Provide the [X, Y] coordinate of the cell's center where the given text is located.  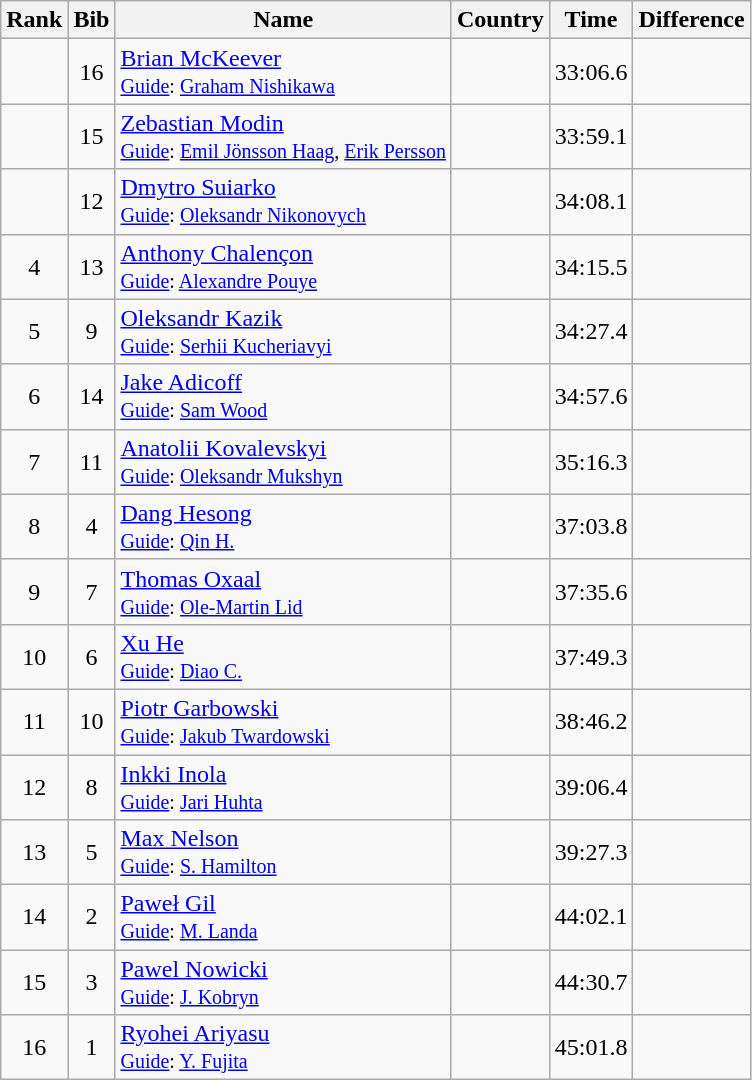
39:06.4 [591, 786]
Jake AdicoffGuide: Sam Wood [284, 396]
1 [92, 1048]
Bib [92, 20]
Xu HeGuide: Diao C. [284, 656]
33:59.1 [591, 136]
37:35.6 [591, 592]
Country [500, 20]
45:01.8 [591, 1048]
Dmytro SuiarkoGuide: Oleksandr Nikonovych [284, 202]
Thomas OxaalGuide: Ole-Martin Lid [284, 592]
34:27.4 [591, 332]
Ryohei AriyasuGuide: Y. Fujita [284, 1048]
Dang HesongGuide: Qin H. [284, 526]
39:27.3 [591, 852]
3 [92, 982]
37:03.8 [591, 526]
37:49.3 [591, 656]
Anatolii KovalevskyiGuide: Oleksandr Mukshyn [284, 462]
Inkki InolaGuide: Jari Huhta [284, 786]
Pawel NowickiGuide: J. Kobryn [284, 982]
Max NelsonGuide: S. Hamilton [284, 852]
35:16.3 [591, 462]
Time [591, 20]
34:08.1 [591, 202]
Paweł GilGuide: M. Landa [284, 918]
Piotr GarbowskiGuide: Jakub Twardowski [284, 722]
34:15.5 [591, 266]
34:57.6 [591, 396]
Rank [34, 20]
Anthony ChalençonGuide: Alexandre Pouye [284, 266]
44:30.7 [591, 982]
44:02.1 [591, 918]
Zebastian ModinGuide: Emil Jönsson Haag, Erik Persson [284, 136]
Name [284, 20]
Brian McKeeverGuide: Graham Nishikawa [284, 72]
33:06.6 [591, 72]
Oleksandr KazikGuide: Serhii Kucheriavyi [284, 332]
2 [92, 918]
Difference [692, 20]
38:46.2 [591, 722]
